Provide the (X, Y) coordinate of the cell's center where the given text is located.  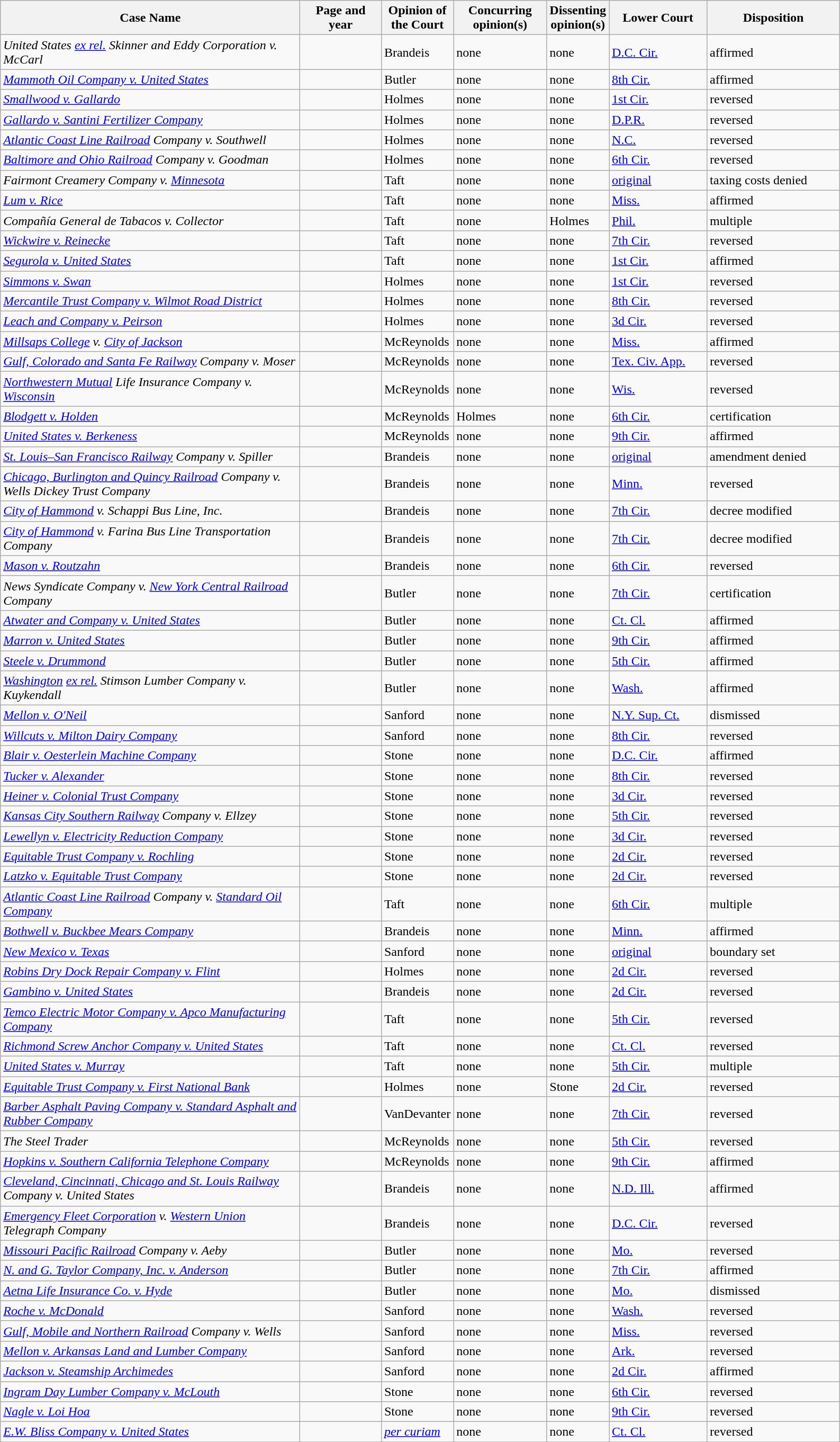
Baltimore and Ohio Railroad Company v. Goodman (150, 160)
St. Louis–San Francisco Railway Company v. Spiller (150, 456)
VanDevanter (417, 1114)
Page and year (341, 18)
Fairmont Creamery Company v. Minnesota (150, 180)
Kansas City Southern Railway Company v. Ellzey (150, 816)
taxing costs denied (774, 180)
D.P.R. (658, 120)
Mason v. Routzahn (150, 566)
Concurring opinion(s) (500, 18)
Steele v. Drummond (150, 660)
Phil. (658, 220)
Gambino v. United States (150, 991)
Mammoth Oil Company v. United States (150, 79)
Mellon v. Arkansas Land and Lumber Company (150, 1351)
Wis. (658, 389)
Cleveland, Cincinnati, Chicago and St. Louis Railway Company v. United States (150, 1188)
Atlantic Coast Line Railroad Company v. Southwell (150, 140)
Latzko v. Equitable Trust Company (150, 876)
Chicago, Burlington and Quincy Railroad Company v. Wells Dickey Trust Company (150, 484)
Wickwire v. Reinecke (150, 240)
Mercantile Trust Company v. Wilmot Road District (150, 301)
Robins Dry Dock Repair Company v. Flint (150, 971)
Atlantic Coast Line Railroad Company v. Standard Oil Company (150, 903)
Emergency Fleet Corporation v. Western Union Telegraph Company (150, 1223)
Washington ex rel. Stimson Lumber Company v. Kuykendall (150, 688)
United States ex rel. Skinner and Eddy Corporation v. McCarl (150, 52)
Missouri Pacific Railroad Company v. Aeby (150, 1250)
New Mexico v. Texas (150, 951)
E.W. Bliss Company v. United States (150, 1432)
Nagle v. Loi Hoa (150, 1412)
United States v. Murray (150, 1067)
Equitable Trust Company v. Rochling (150, 856)
Jackson v. Steamship Archimedes (150, 1371)
Opinion of the Court (417, 18)
N.C. (658, 140)
amendment denied (774, 456)
Compañía General de Tabacos v. Collector (150, 220)
Equitable Trust Company v. First National Bank (150, 1087)
Ark. (658, 1351)
The Steel Trader (150, 1141)
Millsaps College v. City of Jackson (150, 342)
Gulf, Mobile and Northern Railroad Company v. Wells (150, 1331)
N.D. Ill. (658, 1188)
N.Y. Sup. Ct. (658, 715)
Bothwell v. Buckbee Mears Company (150, 931)
Gallardo v. Santini Fertilizer Company (150, 120)
Atwater and Company v. United States (150, 620)
Northwestern Mutual Life Insurance Company v. Wisconsin (150, 389)
Lower Court (658, 18)
City of Hammond v. Schappi Bus Line, Inc. (150, 511)
Tucker v. Alexander (150, 776)
Willcuts v. Milton Dairy Company (150, 736)
City of Hammond v. Farina Bus Line Transportation Company (150, 538)
Dissenting opinion(s) (578, 18)
Richmond Screw Anchor Company v. United States (150, 1046)
Blair v. Oesterlein Machine Company (150, 756)
Leach and Company v. Peirson (150, 321)
Roche v. McDonald (150, 1311)
Mellon v. O'Neil (150, 715)
Simmons v. Swan (150, 281)
Marron v. United States (150, 640)
Smallwood v. Gallardo (150, 100)
Barber Asphalt Paving Company v. Standard Asphalt and Rubber Company (150, 1114)
News Syndicate Company v. New York Central Railroad Company (150, 593)
Ingram Day Lumber Company v. McLouth (150, 1391)
Blodgett v. Holden (150, 416)
United States v. Berkeness (150, 436)
Temco Electric Motor Company v. Apco Manufacturing Company (150, 1019)
Gulf, Colorado and Santa Fe Railway Company v. Moser (150, 362)
N. and G. Taylor Company, Inc. v. Anderson (150, 1270)
per curiam (417, 1432)
Heiner v. Colonial Trust Company (150, 796)
Lum v. Rice (150, 200)
Case Name (150, 18)
Aetna Life Insurance Co. v. Hyde (150, 1291)
Tex. Civ. App. (658, 362)
Lewellyn v. Electricity Reduction Company (150, 836)
Disposition (774, 18)
boundary set (774, 951)
Segurola v. United States (150, 261)
Hopkins v. Southern California Telephone Company (150, 1161)
